Identify which cell holds the provided text, then report its [x, y] central coordinate. 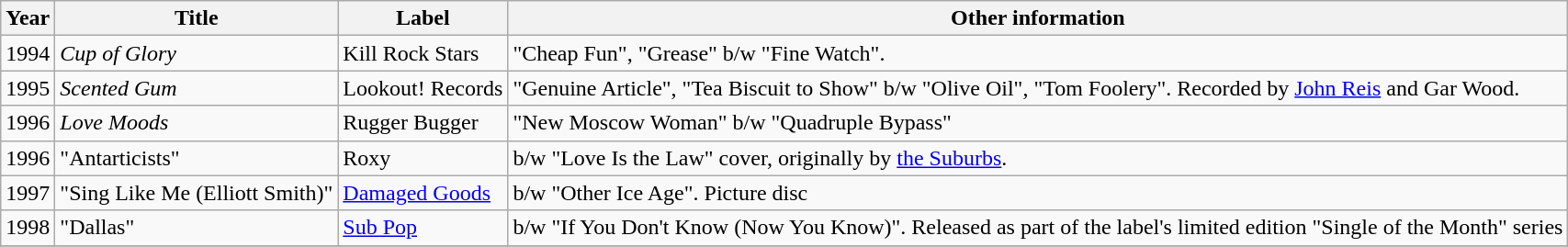
1995 [28, 88]
"Antarticists" [197, 158]
Rugger Bugger [423, 123]
Scented Gum [197, 88]
Kill Rock Stars [423, 53]
"Cheap Fun", "Grease" b/w "Fine Watch". [1038, 53]
"New Moscow Woman" b/w "Quadruple Bypass" [1038, 123]
Roxy [423, 158]
"Dallas" [197, 228]
"Genuine Article", "Tea Biscuit to Show" b/w "Olive Oil", "Tom Foolery". Recorded by John Reis and Gar Wood. [1038, 88]
b/w "Other Ice Age". Picture disc [1038, 193]
Year [28, 18]
Title [197, 18]
b/w "Love Is the Law" cover, originally by the Suburbs. [1038, 158]
Love Moods [197, 123]
Lookout! Records [423, 88]
b/w "If You Don't Know (Now You Know)". Released as part of the label's limited edition "Single of the Month" series [1038, 228]
Cup of Glory [197, 53]
Sub Pop [423, 228]
"Sing Like Me (Elliott Smith)" [197, 193]
1998 [28, 228]
Label [423, 18]
Damaged Goods [423, 193]
Other information [1038, 18]
1997 [28, 193]
1994 [28, 53]
